From the cell containing the given text, extract its center point as [x, y] coordinate. 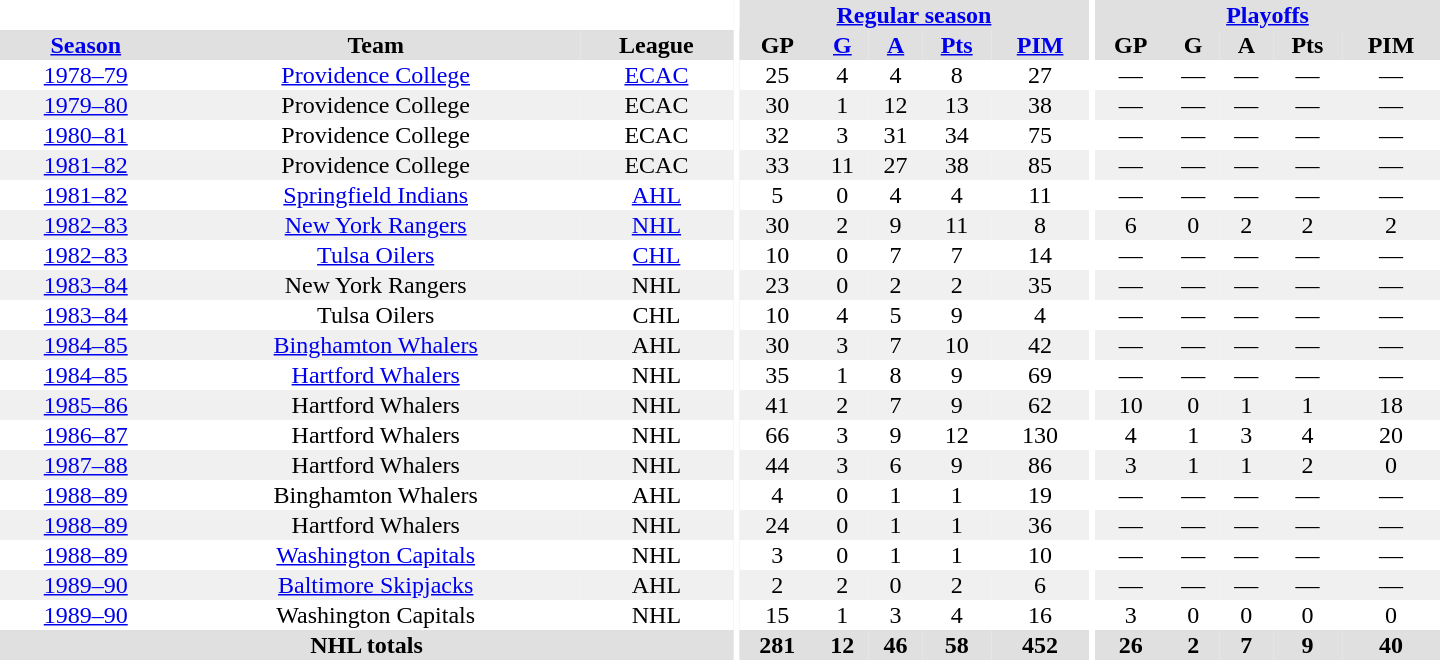
46 [896, 645]
13 [956, 105]
25 [778, 75]
16 [1040, 615]
Team [375, 45]
1987–88 [86, 465]
Season [86, 45]
31 [896, 135]
1986–87 [86, 435]
Springfield Indians [375, 195]
Playoffs [1268, 15]
86 [1040, 465]
32 [778, 135]
40 [1391, 645]
66 [778, 435]
69 [1040, 375]
62 [1040, 405]
452 [1040, 645]
15 [778, 615]
NHL totals [366, 645]
42 [1040, 345]
14 [1040, 255]
33 [778, 165]
19 [1040, 495]
24 [778, 525]
34 [956, 135]
281 [778, 645]
20 [1391, 435]
75 [1040, 135]
1985–86 [86, 405]
Regular season [914, 15]
Baltimore Skipjacks [375, 585]
League [656, 45]
58 [956, 645]
44 [778, 465]
41 [778, 405]
1980–81 [86, 135]
85 [1040, 165]
18 [1391, 405]
23 [778, 285]
26 [1131, 645]
130 [1040, 435]
1978–79 [86, 75]
1979–80 [86, 105]
36 [1040, 525]
